Return the (X, Y) coordinate for the center point of the cell that contains the specified text.  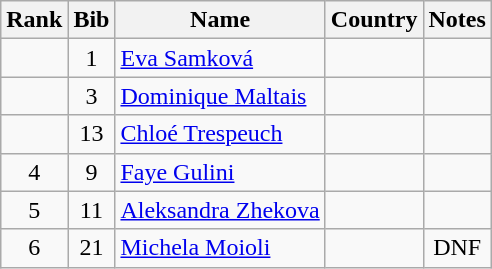
Aleksandra Zhekova (220, 210)
21 (92, 248)
Chloé Trespeuch (220, 134)
Michela Moioli (220, 248)
13 (92, 134)
3 (92, 96)
Faye Gulini (220, 172)
Notes (457, 20)
1 (92, 58)
11 (92, 210)
Country (374, 20)
DNF (457, 248)
Bib (92, 20)
4 (34, 172)
Dominique Maltais (220, 96)
Name (220, 20)
Rank (34, 20)
9 (92, 172)
6 (34, 248)
5 (34, 210)
Eva Samková (220, 58)
